Capture the cell that displays the provided text and extract its (x, y) central coordinate. 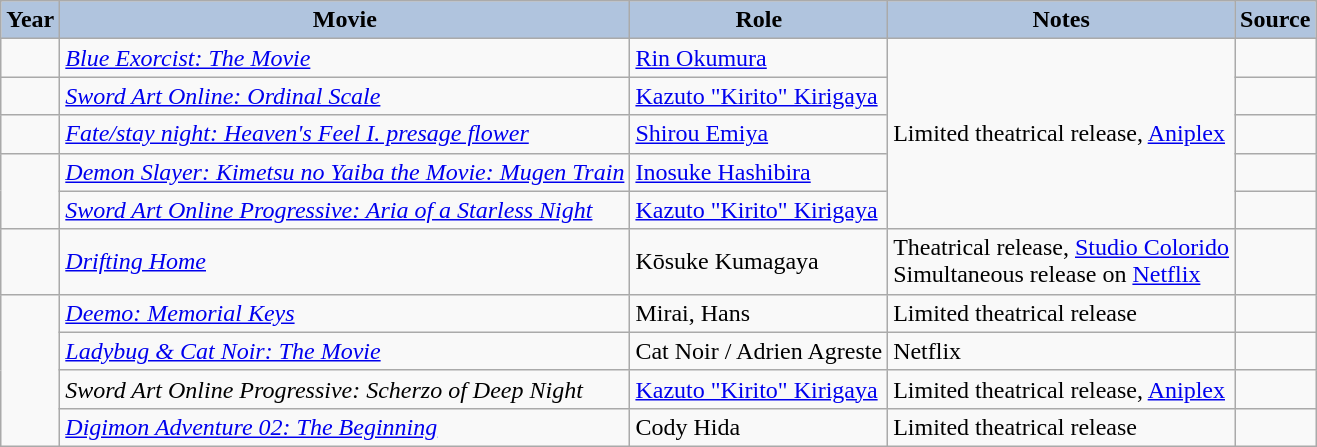
Theatrical release, Studio ColoridoSimultaneous release on Netflix (1062, 262)
Movie (345, 20)
Year (30, 20)
Sword Art Online: Ordinal Scale (345, 96)
Mirai, Hans (759, 313)
Demon Slayer: Kimetsu no Yaiba the Movie: Mugen Train (345, 172)
Rin Okumura (759, 58)
Blue Exorcist: The Movie (345, 58)
Notes (1062, 20)
Sword Art Online Progressive: Aria of a Starless Night (345, 210)
Digimon Adventure 02: The Beginning (345, 427)
Ladybug & Cat Noir: The Movie (345, 351)
Drifting Home (345, 262)
Kōsuke Kumagaya (759, 262)
Netflix (1062, 351)
Role (759, 20)
Cat Noir / Adrien Agreste (759, 351)
Source (1276, 20)
Fate/stay night: Heaven's Feel I. presage flower (345, 134)
Deemo: Memorial Keys (345, 313)
Inosuke Hashibira (759, 172)
Shirou Emiya (759, 134)
Sword Art Online Progressive: Scherzo of Deep Night (345, 389)
Cody Hida (759, 427)
